For the text-containing cell, return its midpoint in [x, y] coordinate format. 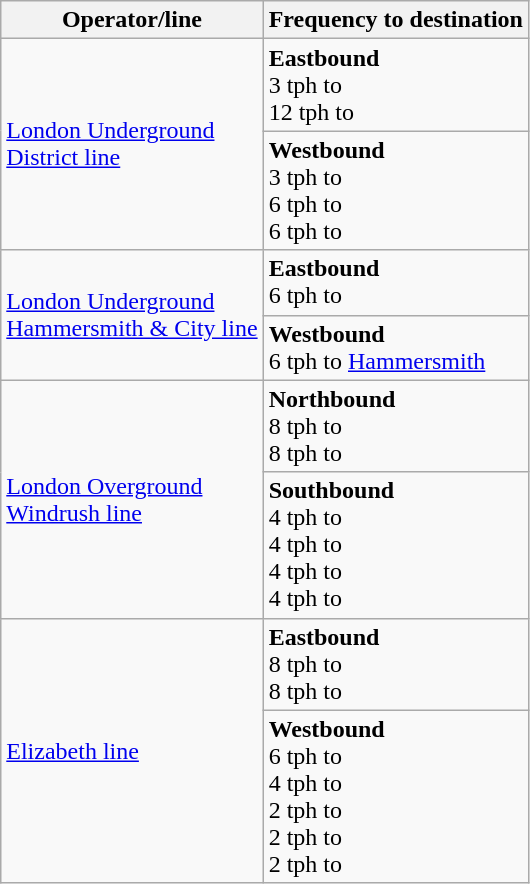
Operator/line [132, 20]
London Overground Windrush line [132, 499]
Westbound 6 tph to Hammersmith [396, 348]
Eastbound 3 tph to 12 tph to [396, 85]
Westbound 3 tph to 6 tph to 6 tph to [396, 190]
Eastbound 8 tph to 8 tph to [396, 664]
Elizabeth line [132, 750]
London Underground Hammersmith & City line [132, 315]
Northbound 8 tph to 8 tph to [396, 426]
London Underground District line [132, 144]
Westbound 6 tph to 4 tph to 2 tph to 2 tph to 2 tph to [396, 796]
Southbound 4 tph to 4 tph to 4 tph to 4 tph to [396, 545]
Eastbound 6 tph to [396, 282]
Frequency to destination [396, 20]
